Return the [x, y] coordinate for the center point of the cell that contains the specified text.  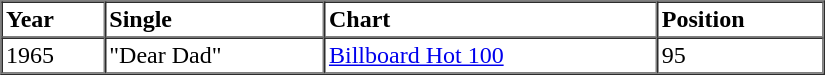
Chart [490, 20]
Year [54, 20]
1965 [54, 56]
Single [215, 20]
"Dear Dad" [215, 56]
95 [740, 56]
Position [740, 20]
Billboard Hot 100 [490, 56]
